Determine the (x, y) coordinate at the center of the cell enclosing the given text.  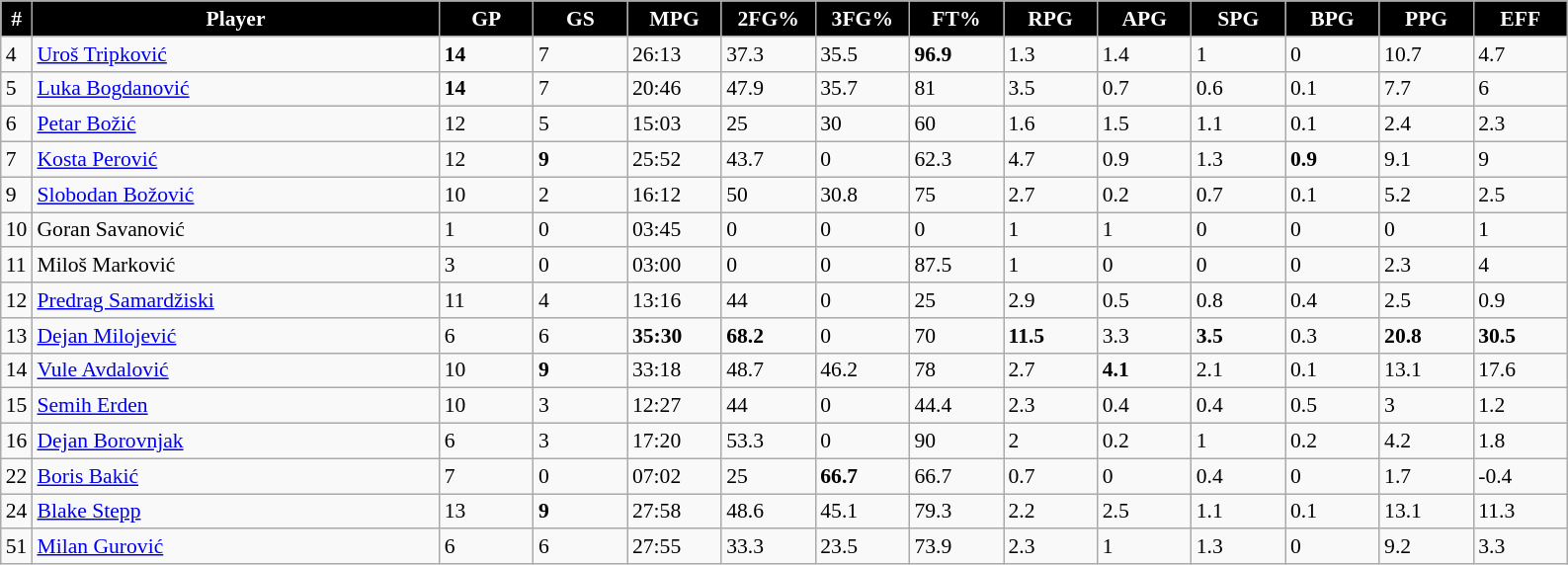
1.2 (1520, 406)
27:55 (674, 547)
APG (1144, 19)
GP (486, 19)
Milan Gurović (235, 547)
0.6 (1239, 89)
BPG (1332, 19)
53.3 (769, 442)
12:27 (674, 406)
15 (17, 406)
EFF (1520, 19)
22 (17, 476)
24 (17, 512)
1.6 (1051, 124)
44.4 (956, 406)
Luka Bogdanović (235, 89)
Goran Savanović (235, 230)
2.9 (1051, 300)
Blake Stepp (235, 512)
47.9 (769, 89)
20:46 (674, 89)
16:12 (674, 195)
2FG% (769, 19)
25:52 (674, 160)
27:58 (674, 512)
70 (956, 336)
Predrag Samardžiski (235, 300)
Miloš Marković (235, 266)
73.9 (956, 547)
2.2 (1051, 512)
11.5 (1051, 336)
10.7 (1427, 54)
5.2 (1427, 195)
Player (235, 19)
Kosta Perović (235, 160)
46.2 (862, 370)
37.3 (769, 54)
33:18 (674, 370)
15:03 (674, 124)
4.1 (1144, 370)
9.2 (1427, 547)
43.7 (769, 160)
20.8 (1427, 336)
GS (581, 19)
45.1 (862, 512)
0.8 (1239, 300)
30.8 (862, 195)
Uroš Tripković (235, 54)
62.3 (956, 160)
35:30 (674, 336)
16 (17, 442)
-0.4 (1520, 476)
0.3 (1332, 336)
4.2 (1427, 442)
17:20 (674, 442)
30 (862, 124)
51 (17, 547)
Petar Božić (235, 124)
SPG (1239, 19)
PPG (1427, 19)
1.4 (1144, 54)
9.1 (1427, 160)
RPG (1051, 19)
26:13 (674, 54)
11.3 (1520, 512)
07:02 (674, 476)
23.5 (862, 547)
60 (956, 124)
79.3 (956, 512)
Slobodan Božović (235, 195)
Semih Erden (235, 406)
Boris Bakić (235, 476)
35.5 (862, 54)
90 (956, 442)
48.6 (769, 512)
1.5 (1144, 124)
1.7 (1427, 476)
30.5 (1520, 336)
03:45 (674, 230)
1.8 (1520, 442)
# (17, 19)
33.3 (769, 547)
50 (769, 195)
35.7 (862, 89)
3FG% (862, 19)
81 (956, 89)
Dejan Borovnjak (235, 442)
48.7 (769, 370)
03:00 (674, 266)
Dejan Milojević (235, 336)
68.2 (769, 336)
2.4 (1427, 124)
7.7 (1427, 89)
75 (956, 195)
87.5 (956, 266)
13:16 (674, 300)
78 (956, 370)
17.6 (1520, 370)
2.1 (1239, 370)
MPG (674, 19)
96.9 (956, 54)
FT% (956, 19)
Vule Avdalović (235, 370)
